Identify which cell holds the provided text, then report its [x, y] central coordinate. 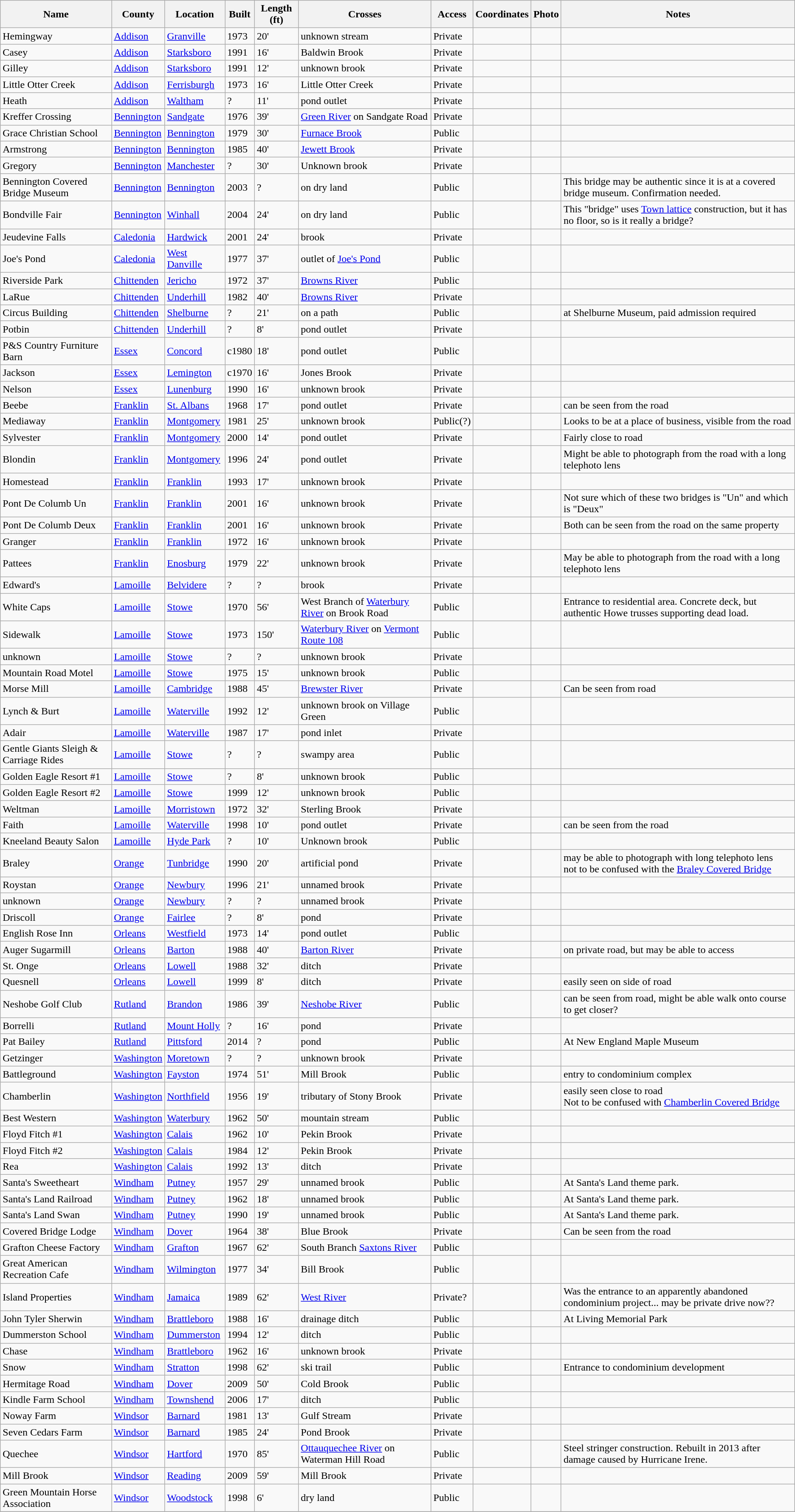
1968 [240, 405]
Townshend [195, 1399]
Homestead [56, 481]
Waterbury [195, 1118]
Lunenburg [195, 389]
Getzinger [56, 1058]
Best Western [56, 1118]
Was the entrance to an apparently abandoned condominium project... may be private drive now?? [678, 1297]
Quechee [56, 1454]
Morse Mill [56, 689]
artificial pond [365, 863]
may be able to photograph with long telephoto lensnot to be confused with the Braley Covered Bridge [678, 863]
Adair [56, 733]
Jericho [195, 281]
Santa's Land Swan [56, 1215]
P&S Country Furniture Barn [56, 351]
West Branch of Waterbury River on Brook Road [365, 607]
Nelson [56, 389]
Looks to be at a place of business, visible from the road [678, 421]
Floyd Fitch #1 [56, 1134]
Coordinates [502, 14]
Built [240, 14]
51' [276, 1074]
1989 [240, 1297]
1964 [240, 1231]
entry to condominium complex [678, 1074]
c1970 [240, 373]
Location [195, 14]
West River [365, 1297]
Auger Sugarmill [56, 950]
Reading [195, 1476]
Bennington Covered Bridge Museum [56, 187]
Belvidere [195, 585]
Waterbury River on Vermont Route 108 [365, 635]
2003 [240, 187]
Sterling Brook [365, 809]
Sandgate [195, 117]
St. Onge [56, 966]
Circus Building [56, 313]
1957 [240, 1183]
Snow [56, 1367]
29' [276, 1183]
Weltman [56, 809]
Mountain Road Motel [56, 673]
Gilley [56, 68]
1987 [240, 733]
Green Mountain Horse Association [56, 1498]
Hyde Park [195, 841]
swampy area [365, 754]
Joe's Pond [56, 259]
Roystan [56, 885]
Hermitage Road [56, 1383]
on private road, but may be able to access [678, 950]
Wilmington [195, 1269]
Ottauquechee River on Waterman Hill Road [365, 1454]
Chase [56, 1351]
Faith [56, 825]
easily seen close to roadNot to be confused with Chamberlin Covered Bridge [678, 1096]
11' [276, 101]
Hartford [195, 1454]
mountain stream [365, 1118]
Jewett Brook [365, 149]
County [138, 14]
ski trail [365, 1367]
Driscoll [56, 917]
Brewster River [365, 689]
Blue Brook [365, 1231]
Shelburne [195, 313]
Mediaway [56, 421]
Bondville Fair [56, 215]
Kindle Farm School [56, 1399]
Mount Holly [195, 1026]
Pattees [56, 563]
Crosses [365, 14]
Santa's Land Railroad [56, 1199]
Entrance to condominium development [678, 1367]
38' [276, 1231]
Noway Farm [56, 1416]
Entrance to residential area. Concrete deck, but authentic Howe trusses supporting dead load. [678, 607]
Neshobe Golf Club [56, 1004]
Fayston [195, 1074]
Gentle Giants Sleigh & Carriage Rides [56, 754]
Brandon [195, 1004]
outlet of Joe's Pond [365, 259]
Pont De Columb Un [56, 503]
Rea [56, 1167]
Pond Brook [365, 1432]
Edward's [56, 585]
Santa's Sweetheart [56, 1183]
Cambridge [195, 689]
West Danville [195, 259]
1976 [240, 117]
on a path [365, 313]
Both can be seen from the road on the same property [678, 525]
2004 [240, 215]
South Branch Saxtons River [365, 1247]
Fairly close to road [678, 437]
Potbin [56, 329]
85' [276, 1454]
Tunbridge [195, 863]
1975 [240, 673]
John Tyler Sherwin [56, 1319]
Chamberlin [56, 1096]
Casey [56, 52]
2006 [240, 1399]
Cold Brook [365, 1383]
45' [276, 689]
1986 [240, 1004]
Gregory [56, 165]
1994 [240, 1335]
Bill Brook [365, 1269]
Winhall [195, 215]
Gulf Stream [365, 1416]
22' [276, 563]
15' [276, 673]
Great American Recreation Cafe [56, 1269]
Quesnell [56, 982]
Public(?) [452, 421]
Woodstock [195, 1498]
Moretown [195, 1058]
Photo [546, 14]
Might be able to photograph from the road with a long telephoto lens [678, 460]
150' [276, 635]
Granville [195, 36]
Pittsford [195, 1042]
Can be seen from the road [678, 1231]
This "bridge" uses Town lattice construction, but it has no floor, so is it really a bridge? [678, 215]
St. Albans [195, 405]
May be able to photograph from the road with a long telephoto lens [678, 563]
easily seen on side of road [678, 982]
Battleground [56, 1074]
Braley [56, 863]
LaRue [56, 297]
Lynch & Burt [56, 711]
Sidewalk [56, 635]
Neshobe River [365, 1004]
1956 [240, 1096]
25' [276, 421]
Covered Bridge Lodge [56, 1231]
Riverside Park [56, 281]
At Living Memorial Park [678, 1319]
Golden Eagle Resort #1 [56, 776]
Enosburg [195, 563]
1984 [240, 1151]
Ferrisburgh [195, 85]
Can be seen from road [678, 689]
at Shelburne Museum, paid admission required [678, 313]
Jamaica [195, 1297]
Access [452, 14]
Golden Eagle Resort #2 [56, 793]
2000 [240, 437]
Granger [56, 542]
Heath [56, 101]
Blondin [56, 460]
Not sure which of these two bridges is "Un" and which is "Deux" [678, 503]
At New England Maple Museum [678, 1042]
Lemington [195, 373]
Armstrong [56, 149]
Westfield [195, 934]
Private? [452, 1297]
Name [56, 14]
Sylvester [56, 437]
unknown brook on Village Green [365, 711]
Length (ft) [276, 14]
Waltham [195, 101]
1967 [240, 1247]
Seven Cedars Farm [56, 1432]
Hardwick [195, 237]
Concord [195, 351]
Manchester [195, 165]
Pat Bailey [56, 1042]
Pont De Columb Deux [56, 525]
59' [276, 1476]
Steel stringer construction. Rebuilt in 2013 after damage caused by Hurricane Irene. [678, 1454]
Jackson [56, 373]
Kreffer Crossing [56, 117]
Jones Brook [365, 373]
1974 [240, 1074]
Kneeland Beauty Salon [56, 841]
Floyd Fitch #2 [56, 1151]
2014 [240, 1042]
drainage ditch [365, 1319]
Notes [678, 14]
Grafton Cheese Factory [56, 1247]
Grafton [195, 1247]
Baldwin Brook [365, 52]
Green River on Sandgate Road [365, 117]
34' [276, 1269]
Barton River [365, 950]
Northfield [195, 1096]
Dummerston [195, 1335]
Borrelli [56, 1026]
Stratton [195, 1367]
1982 [240, 297]
Fairlee [195, 917]
Island Properties [56, 1297]
Morristown [195, 809]
White Caps [56, 607]
Furnace Brook [365, 133]
pond inlet [365, 733]
unknown stream [365, 36]
tributary of Stony Brook [365, 1096]
56' [276, 607]
English Rose Inn [56, 934]
can be seen from road, might be able walk onto course to get closer? [678, 1004]
Dummerston School [56, 1335]
Beebe [56, 405]
Jeudevine Falls [56, 237]
dry land [365, 1498]
Barton [195, 950]
1993 [240, 481]
Hemingway [56, 36]
6' [276, 1498]
Grace Christian School [56, 133]
c1980 [240, 351]
This bridge may be authentic since it is at a covered bridge museum. Confirmation needed. [678, 187]
